Provide the [X, Y] coordinate of the cell's center where the given text is located.  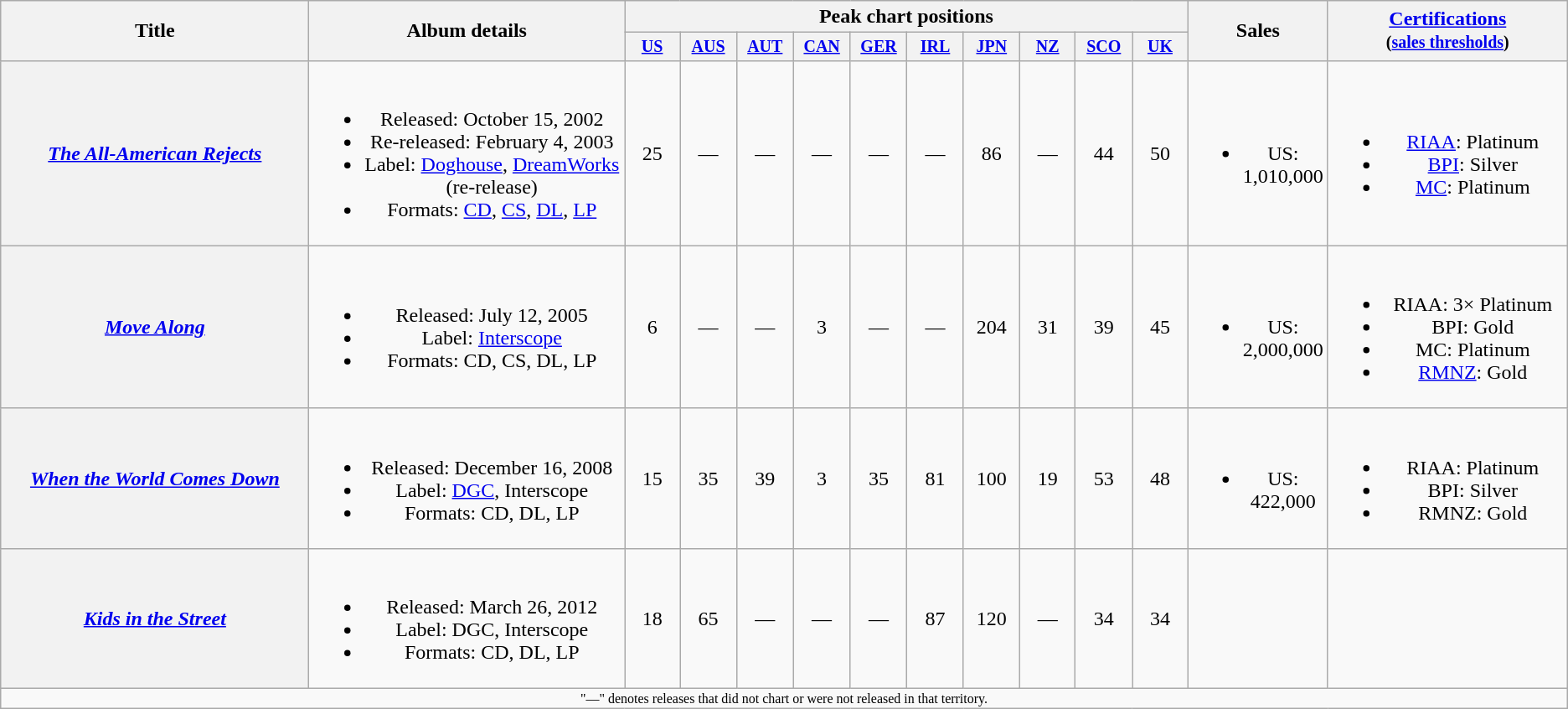
The All-American Rejects [155, 153]
When the World Comes Down [155, 478]
Released: March 26, 2012Label: DGC, InterscopeFormats: CD, DL, LP [467, 618]
Certifications(sales thresholds) [1447, 31]
65 [709, 618]
Kids in the Street [155, 618]
AUS [709, 47]
Move Along [155, 327]
RIAA: PlatinumBPI: SilverRMNZ: Gold [1447, 478]
Album details [467, 31]
18 [652, 618]
53 [1104, 478]
87 [935, 618]
81 [935, 478]
UK [1161, 47]
US: 1,010,000 [1258, 153]
US: 422,000 [1258, 478]
19 [1047, 478]
6 [652, 327]
86 [992, 153]
AUT [765, 47]
Released: December 16, 2008Label: DGC, InterscopeFormats: CD, DL, LP [467, 478]
IRL [935, 47]
NZ [1047, 47]
RIAA: 3× PlatinumBPI: GoldMC: PlatinumRMNZ: Gold [1447, 327]
JPN [992, 47]
"—" denotes releases that did not chart or were not released in that territory. [784, 699]
SCO [1104, 47]
100 [992, 478]
Released: October 15, 2002Re-released: February 4, 2003Label: Doghouse, DreamWorks (re-release)Formats: CD, CS, DL, LP [467, 153]
15 [652, 478]
US [652, 47]
31 [1047, 327]
25 [652, 153]
Sales [1258, 31]
RIAA: PlatinumBPI: SilverMC: Platinum [1447, 153]
Title [155, 31]
44 [1104, 153]
50 [1161, 153]
120 [992, 618]
Released: July 12, 2005Label: InterscopeFormats: CD, CS, DL, LP [467, 327]
45 [1161, 327]
GER [879, 47]
CAN [822, 47]
204 [992, 327]
Peak chart positions [906, 17]
US: 2,000,000 [1258, 327]
48 [1161, 478]
